Capture the cell that displays the provided text and extract its [x, y] central coordinate. 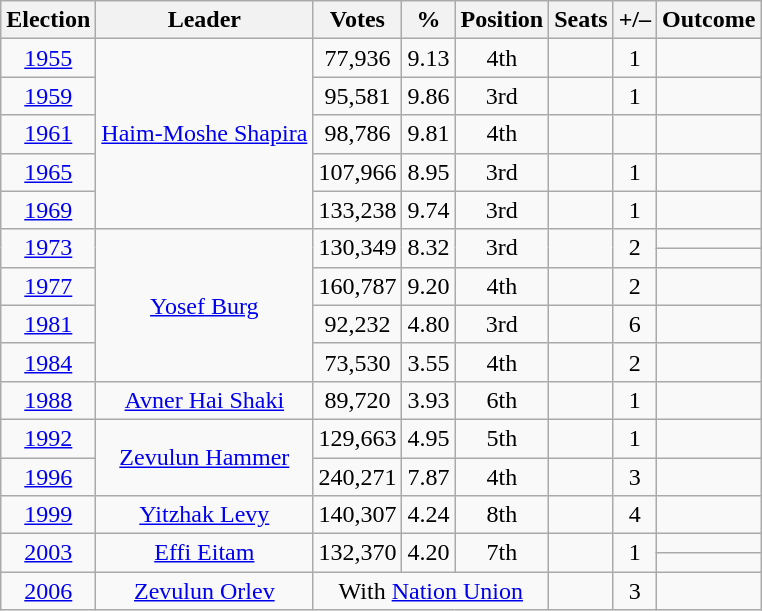
5th [502, 438]
With Nation Union [431, 591]
9.86 [428, 96]
Zevulun Orlev [204, 591]
132,370 [358, 553]
Seats [581, 20]
Outcome [709, 20]
130,349 [358, 248]
1969 [48, 210]
129,663 [358, 438]
4 [634, 515]
133,238 [358, 210]
8th [502, 515]
% [428, 20]
1981 [48, 324]
2006 [48, 591]
140,307 [358, 515]
Election [48, 20]
8.95 [428, 172]
6th [502, 400]
98,786 [358, 134]
1973 [48, 248]
6 [634, 324]
1999 [48, 515]
9.20 [428, 286]
1984 [48, 362]
8.32 [428, 248]
1955 [48, 58]
Leader [204, 20]
Zevulun Hammer [204, 457]
Yitzhak Levy [204, 515]
4.20 [428, 553]
89,720 [358, 400]
1996 [48, 477]
Votes [358, 20]
Effi Eitam [204, 553]
3.93 [428, 400]
9.81 [428, 134]
240,271 [358, 477]
Yosef Burg [204, 305]
7.87 [428, 477]
3.55 [428, 362]
Avner Hai Shaki [204, 400]
9.74 [428, 210]
9.13 [428, 58]
107,966 [358, 172]
1959 [48, 96]
2003 [48, 553]
95,581 [358, 96]
92,232 [358, 324]
+/– [634, 20]
4.80 [428, 324]
1977 [48, 286]
1961 [48, 134]
1988 [48, 400]
77,936 [358, 58]
4.24 [428, 515]
73,530 [358, 362]
Position [502, 20]
1992 [48, 438]
1965 [48, 172]
4.95 [428, 438]
Haim-Moshe Shapira [204, 134]
7th [502, 553]
160,787 [358, 286]
